Extract the [X, Y] coordinate from the center of the cell holding the provided text.  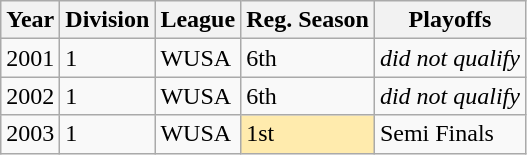
Division [108, 20]
2001 [30, 58]
2002 [30, 96]
Semi Finals [450, 134]
Playoffs [450, 20]
Reg. Season [308, 20]
2003 [30, 134]
1st [308, 134]
Year [30, 20]
League [198, 20]
